Return the [x, y] coordinate for the center point of the cell that contains the specified text.  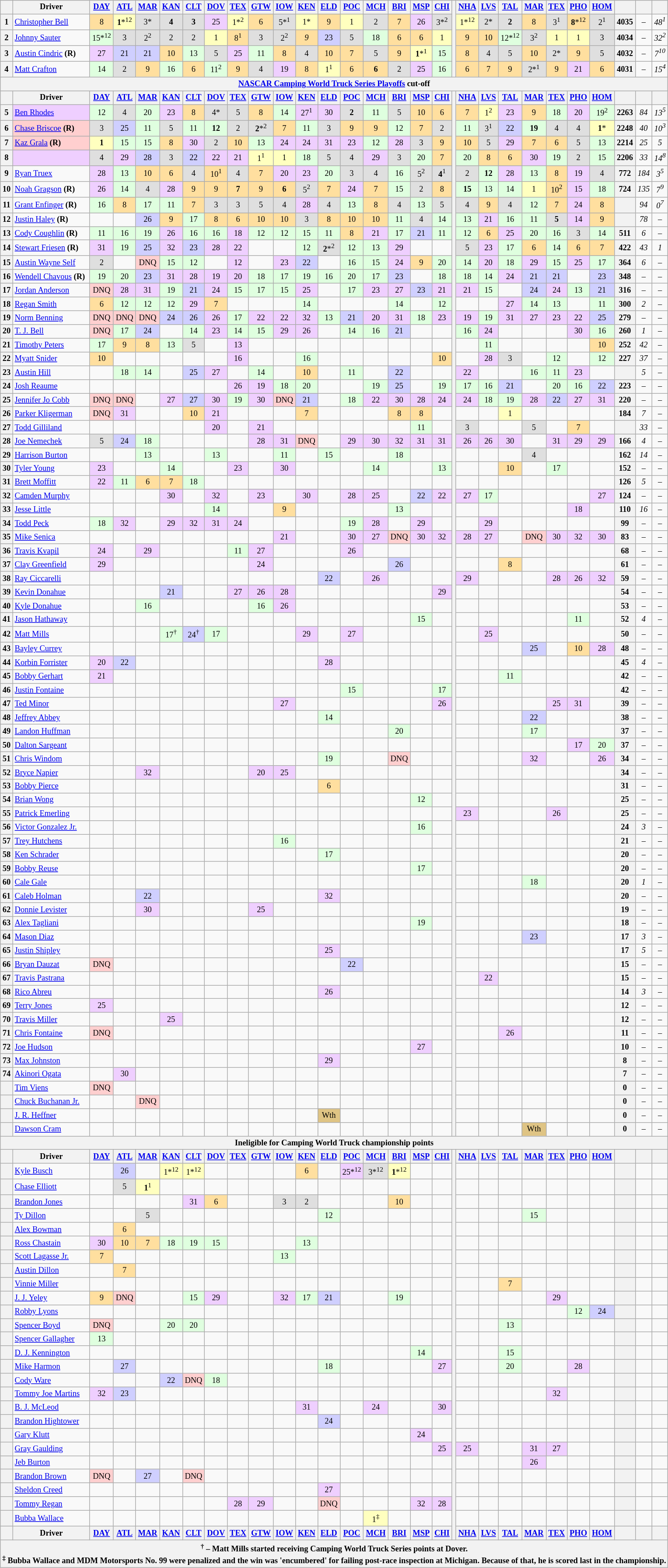
24† [193, 634]
46 [7, 690]
Cody Ware [51, 1380]
67 [7, 978]
511 [625, 234]
Harrison Burton [51, 455]
Trey Hutchens [51, 841]
260 [625, 332]
Austin Hill [51, 373]
724 [625, 189]
64 [7, 937]
166 [625, 441]
4031 [625, 69]
101 [216, 173]
Gray Gaulding [51, 1449]
Scott Lagasse Jr. [51, 1256]
Korbin Forrister [51, 662]
Patrick Emerling [51, 814]
Kaz Grala (R) [51, 143]
D. J. Kennington [51, 1353]
223 [625, 386]
Austin Wayne Self [51, 262]
49 [7, 731]
148 [660, 157]
Justin Fontaine [51, 690]
Dalton Sargeant [51, 745]
NASCAR Camping World Truck Series Playoffs cut-off [334, 84]
772 [625, 173]
Ryan Truex [51, 173]
316 [625, 290]
Jennifer Jo Cobb [51, 400]
Johnny Sauter [51, 38]
Camden Murphy [51, 496]
Travis Kvapil [51, 551]
Landon Huffman [51, 731]
Alex Bowman [51, 1229]
Ross Chastain [51, 1243]
1*1 [421, 53]
58 [7, 855]
36 [7, 551]
103 [660, 128]
81 [238, 38]
422 [625, 248]
Gary Klutt [51, 1435]
Bobby Reuse [51, 869]
Stewart Friesen (R) [51, 248]
Brandon Hightower [51, 1421]
3*12 [376, 1172]
Terry Jones [51, 1005]
Chase Briscoe (R) [51, 128]
348 [625, 276]
Mason Diaz [51, 937]
Tommy Joe Martins [51, 1394]
Bayley Currey [51, 649]
481 [660, 22]
Cale Gale [51, 882]
62 [7, 910]
47 [7, 703]
Clay Greenfield [51, 564]
Justin Haley (R) [51, 220]
51 [7, 759]
227 [625, 359]
Dawson Cram [51, 1130]
Wendell Chavous (R) [51, 276]
4032 [625, 53]
Chuck Buchanan Jr. [51, 1102]
Josh Reaume [51, 386]
Tim Viens [51, 1088]
57 [7, 841]
2*1 [534, 69]
Myatt Snider [51, 359]
710 [660, 53]
12*12 [510, 38]
Mike Harmon [51, 1367]
44 [7, 662]
Spencer Gallagher [51, 1339]
25*12 [352, 1172]
Kyle Donahue [51, 605]
5*1 [284, 22]
Jesse Little [51, 510]
124 [625, 496]
364 [625, 262]
2214 [625, 143]
60 [7, 882]
Spencer Boyd [51, 1326]
Cody Coughlin (R) [51, 234]
Chase Elliott [51, 1187]
56 [7, 828]
3*2 [442, 22]
162 [625, 455]
Matt Crafton [51, 69]
Bryce Napier [51, 773]
Joe Nemechek [51, 441]
4035 [625, 22]
Bubba Wallace [51, 1519]
252 [625, 345]
71 [7, 1033]
271 [306, 112]
154 [660, 69]
Brett Moffitt [51, 482]
Austin Cindric (R) [51, 53]
Kevin Donahue [51, 592]
Chris Windom [51, 759]
69 [7, 1005]
73 [7, 1060]
Matt Mills [51, 634]
83 [625, 537]
Ben Rhodes [51, 112]
Max Johnston [51, 1060]
Ken Schrader [51, 855]
Ineligible for Camping World Truck championship points [334, 1143]
70 [7, 1019]
Jordan Anderson [51, 290]
15*12 [101, 38]
T. J. Bell [51, 332]
1*2 [238, 22]
2248 [625, 128]
112 [216, 69]
66 [7, 964]
Caleb Holman [51, 896]
Alex Tagliani [51, 923]
Robby Lyons [51, 1312]
J. R. Heffner [51, 1116]
74 [7, 1074]
99 [625, 523]
B. J. McLeod [51, 1408]
Justin Shipley [51, 951]
Norm Benning [51, 318]
07 [660, 205]
Akinori Ogata [51, 1074]
65 [7, 951]
Ty Dillon [51, 1215]
102 [556, 189]
Victor Gonzalez Jr. [51, 828]
Austin Dillon [51, 1270]
Todd Peck [51, 523]
Tommy Regan [51, 1503]
3* [148, 22]
Brian Wong [51, 800]
Travis Miller [51, 1019]
2263 [625, 112]
Ted Minor [51, 703]
Bobby Gerhart [51, 676]
Kyle Busch [51, 1172]
4034 [625, 38]
79 [660, 189]
Christopher Bell [51, 22]
Donnie Levister [51, 910]
Todd Gilliland [51, 428]
Vinnie Miller [51, 1284]
Bobby Pierce [51, 787]
279 [625, 318]
Jason Hathaway [51, 619]
Brandon Brown [51, 1476]
Parker Kligerman [51, 414]
Brandon Jones [51, 1202]
110 [625, 510]
84 [644, 112]
2206 [625, 157]
Ray Ciccarelli [51, 578]
Tyler Young [51, 469]
152 [625, 469]
Travis Pastrana [51, 978]
Timothy Peters [51, 345]
4* [216, 112]
Rico Abreu [51, 992]
Bryan Dauzat [51, 964]
126 [625, 482]
Regan Smith [51, 304]
300 [625, 304]
55 [7, 814]
63 [7, 923]
J. J. Yeley [51, 1298]
78 [644, 220]
192 [602, 112]
220 [625, 400]
Jeb Burton [51, 1462]
Jeffrey Abbey [51, 717]
8*12 [578, 22]
1‡ [376, 1519]
Noah Gragson (R) [51, 189]
Grant Enfinger (R) [51, 205]
94 [644, 205]
322 [660, 38]
17† [171, 634]
Chris Fontaine [51, 1033]
72 [7, 1046]
Joe Hudson [51, 1046]
Mike Senica [51, 537]
Sheldon Creed [51, 1490]
